Extract the (X, Y) coordinate from the center of the cell holding the provided text.  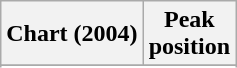
Chart (2004) (72, 34)
Peakposition (189, 34)
